Determine the (X, Y) coordinate at the center of the cell enclosing the given text.  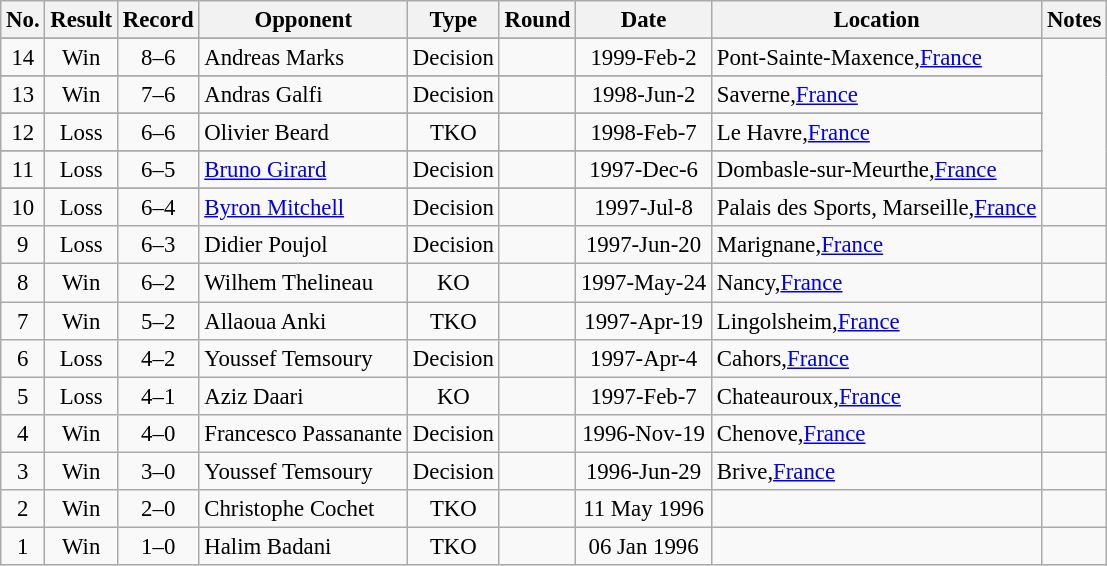
Andras Galfi (304, 95)
1997-Apr-4 (644, 358)
4 (23, 433)
8–6 (158, 58)
10 (23, 208)
3–0 (158, 471)
Andreas Marks (304, 58)
6 (23, 358)
7 (23, 321)
13 (23, 95)
Pont-Sainte-Maxence,France (876, 58)
1997-Apr-19 (644, 321)
5 (23, 396)
1996-Nov-19 (644, 433)
1998-Feb-7 (644, 133)
Byron Mitchell (304, 208)
Notes (1074, 20)
Lingolsheim,France (876, 321)
11 (23, 170)
Result (82, 20)
06 Jan 1996 (644, 546)
Chateauroux,France (876, 396)
Round (537, 20)
2 (23, 509)
Wilhem Thelineau (304, 283)
Date (644, 20)
3 (23, 471)
Type (454, 20)
1997-Jul-8 (644, 208)
Allaoua Anki (304, 321)
Le Havre,France (876, 133)
Olivier Beard (304, 133)
Bruno Girard (304, 170)
9 (23, 245)
Francesco Passanante (304, 433)
2–0 (158, 509)
1997-Feb-7 (644, 396)
Location (876, 20)
1–0 (158, 546)
Record (158, 20)
11 May 1996 (644, 509)
4–1 (158, 396)
1999-Feb-2 (644, 58)
Didier Poujol (304, 245)
6–3 (158, 245)
Halim Badani (304, 546)
6–6 (158, 133)
8 (23, 283)
No. (23, 20)
7–6 (158, 95)
4–0 (158, 433)
Christophe Cochet (304, 509)
6–5 (158, 170)
1997-Dec-6 (644, 170)
14 (23, 58)
5–2 (158, 321)
Palais des Sports, Marseille,France (876, 208)
Opponent (304, 20)
1997-May-24 (644, 283)
Aziz Daari (304, 396)
Cahors,France (876, 358)
12 (23, 133)
Chenove,France (876, 433)
1998-Jun-2 (644, 95)
Marignane,France (876, 245)
6–4 (158, 208)
Saverne,France (876, 95)
1997-Jun-20 (644, 245)
Dombasle-sur-Meurthe,France (876, 170)
Nancy,France (876, 283)
1996-Jun-29 (644, 471)
1 (23, 546)
Brive,France (876, 471)
6–2 (158, 283)
4–2 (158, 358)
